For the text-containing cell, return its midpoint in [x, y] coordinate format. 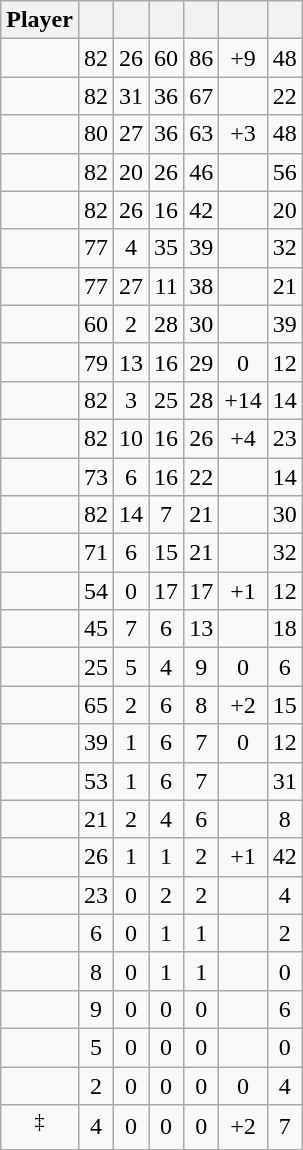
35 [166, 248]
45 [96, 629]
63 [202, 134]
71 [96, 553]
29 [202, 362]
+9 [244, 58]
53 [96, 781]
65 [96, 705]
18 [284, 629]
67 [202, 96]
+14 [244, 400]
73 [96, 477]
Player [40, 20]
80 [96, 134]
11 [166, 286]
86 [202, 58]
3 [132, 400]
+3 [244, 134]
54 [96, 591]
+4 [244, 438]
79 [96, 362]
38 [202, 286]
‡ [40, 1128]
46 [202, 172]
56 [284, 172]
10 [132, 438]
